Return the (X, Y) coordinate for the center point of the cell that contains the specified text.  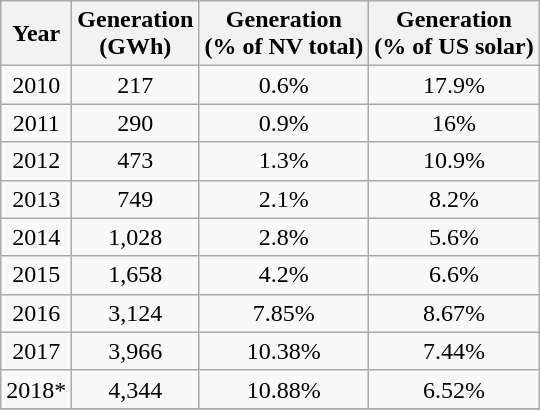
4.2% (284, 275)
2016 (36, 313)
0.9% (284, 123)
3,124 (136, 313)
10.38% (284, 351)
2015 (36, 275)
2.8% (284, 237)
2010 (36, 85)
1.3% (284, 161)
10.88% (284, 389)
Generation (% of NV total) (284, 34)
2014 (36, 237)
7.85% (284, 313)
8.67% (454, 313)
2.1% (284, 199)
1,028 (136, 237)
17.9% (454, 85)
290 (136, 123)
16% (454, 123)
7.44% (454, 351)
5.6% (454, 237)
2017 (36, 351)
Generation (% of US solar) (454, 34)
8.2% (454, 199)
217 (136, 85)
6.6% (454, 275)
473 (136, 161)
Year (36, 34)
10.9% (454, 161)
2011 (36, 123)
0.6% (284, 85)
2013 (36, 199)
4,344 (136, 389)
2018* (36, 389)
1,658 (136, 275)
6.52% (454, 389)
749 (136, 199)
2012 (36, 161)
3,966 (136, 351)
Generation (GWh) (136, 34)
